Extract the (x, y) coordinate from the center of the cell holding the provided text.  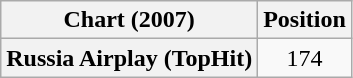
Position (305, 20)
Chart (2007) (130, 20)
174 (305, 58)
Russia Airplay (TopHit) (130, 58)
